Find where the given text appears and provide that cell's center as [x, y] coordinate. 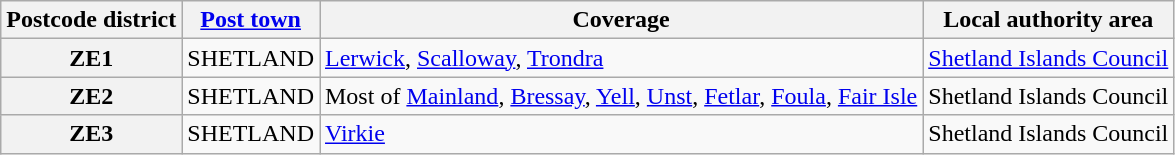
Coverage [622, 20]
ZE3 [92, 134]
ZE2 [92, 96]
Lerwick, Scalloway, Trondra [622, 58]
Post town [251, 20]
Most of Mainland, Bressay, Yell, Unst, Fetlar, Foula, Fair Isle [622, 96]
Virkie [622, 134]
Local authority area [1048, 20]
Postcode district [92, 20]
ZE1 [92, 58]
